Capture the cell that displays the provided text and extract its [X, Y] central coordinate. 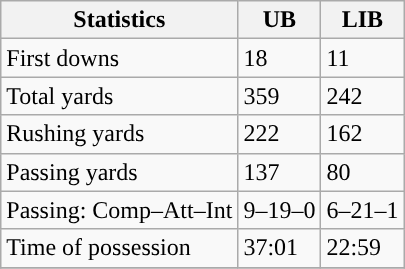
Time of possession [120, 248]
9–19–0 [280, 210]
18 [280, 58]
First downs [120, 58]
6–21–1 [362, 210]
Rushing yards [120, 134]
Passing yards [120, 172]
162 [362, 134]
11 [362, 58]
Passing: Comp–Att–Int [120, 210]
Total yards [120, 96]
Statistics [120, 20]
359 [280, 96]
22:59 [362, 248]
LIB [362, 20]
242 [362, 96]
137 [280, 172]
UB [280, 20]
222 [280, 134]
80 [362, 172]
37:01 [280, 248]
